Pinpoint the cell where the given text exists, returning its [X, Y] midpoint coordinate. 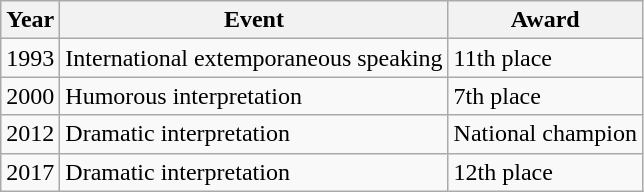
2012 [30, 134]
2017 [30, 172]
2000 [30, 96]
Humorous interpretation [254, 96]
7th place [545, 96]
Year [30, 20]
National champion [545, 134]
11th place [545, 58]
12th place [545, 172]
1993 [30, 58]
Event [254, 20]
International extemporaneous speaking [254, 58]
Award [545, 20]
